For the text-containing cell, return its midpoint in (x, y) coordinate format. 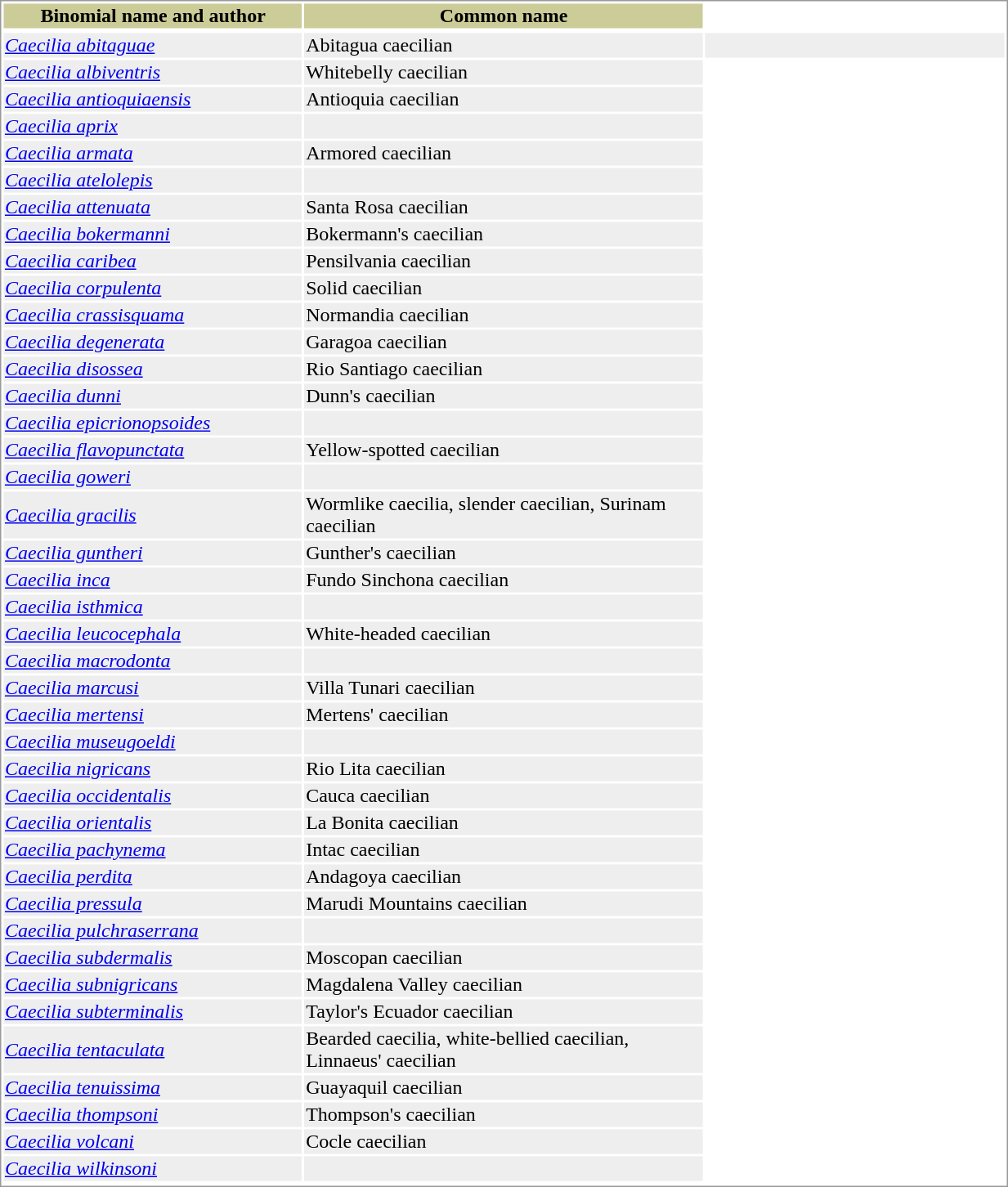
Andagoya caecilian (504, 877)
Caecilia crassisquama (152, 315)
Caecilia pressula (152, 903)
Cocle caecilian (504, 1142)
Caecilia flavopunctata (152, 450)
Caecilia degenerata (152, 343)
Bearded caecilia, white-bellied caecilian, Linnaeus' caecilian (504, 1050)
Caecilia wilkinsoni (152, 1168)
Caecilia subdermalis (152, 957)
Intac caecilian (504, 849)
Antioquia caecilian (504, 99)
Caecilia abitaguae (152, 45)
Marudi Mountains caecilian (504, 903)
Caecilia pulchraserrana (152, 931)
Caecilia marcusi (152, 688)
White-headed caecilian (504, 634)
Caecilia caribea (152, 261)
Caecilia museugoeldi (152, 741)
Mertens' caecilian (504, 715)
Caecilia goweri (152, 477)
Caecilia inca (152, 580)
Caecilia albiventris (152, 73)
Caecilia bokermanni (152, 235)
Caecilia nigricans (152, 769)
Solid caecilian (504, 289)
Taylor's Ecuador caecilian (504, 1011)
Yellow-spotted caecilian (504, 450)
Caecilia orientalis (152, 823)
Bokermann's caecilian (504, 235)
Caecilia corpulenta (152, 289)
Rio Santiago caecilian (504, 369)
Caecilia thompsoni (152, 1114)
Caecilia isthmica (152, 607)
Thompson's caecilian (504, 1114)
Caecilia epicrionopsoides (152, 423)
Whitebelly caecilian (504, 73)
Caecilia aprix (152, 127)
Common name (504, 16)
Caecilia atelolepis (152, 181)
Armored caecilian (504, 153)
Magdalena Valley caecilian (504, 985)
Caecilia subnigricans (152, 985)
Caecilia tenuissima (152, 1088)
Caecilia gracilis (152, 515)
Caecilia leucocephala (152, 634)
Garagoa caecilian (504, 343)
Dunn's caecilian (504, 396)
Caecilia macrodonta (152, 661)
Caecilia dunni (152, 396)
Fundo Sinchona caecilian (504, 580)
Caecilia attenuata (152, 207)
Villa Tunari caecilian (504, 688)
Caecilia volcani (152, 1142)
Caecilia armata (152, 153)
Binomial name and author (152, 16)
Wormlike caecilia, slender caecilian, Surinam caecilian (504, 515)
Caecilia guntheri (152, 553)
Caecilia perdita (152, 877)
Caecilia tentaculata (152, 1050)
Abitagua caecilian (504, 45)
Caecilia antioquiaensis (152, 99)
Santa Rosa caecilian (504, 207)
Normandia caecilian (504, 315)
Caecilia pachynema (152, 849)
Caecilia occidentalis (152, 795)
Pensilvania caecilian (504, 261)
Caecilia disossea (152, 369)
Moscopan caecilian (504, 957)
Gunther's caecilian (504, 553)
Caecilia mertensi (152, 715)
Rio Lita caecilian (504, 769)
Guayaquil caecilian (504, 1088)
La Bonita caecilian (504, 823)
Cauca caecilian (504, 795)
Caecilia subterminalis (152, 1011)
